Find where the given text appears and provide that cell's center as (X, Y) coordinate. 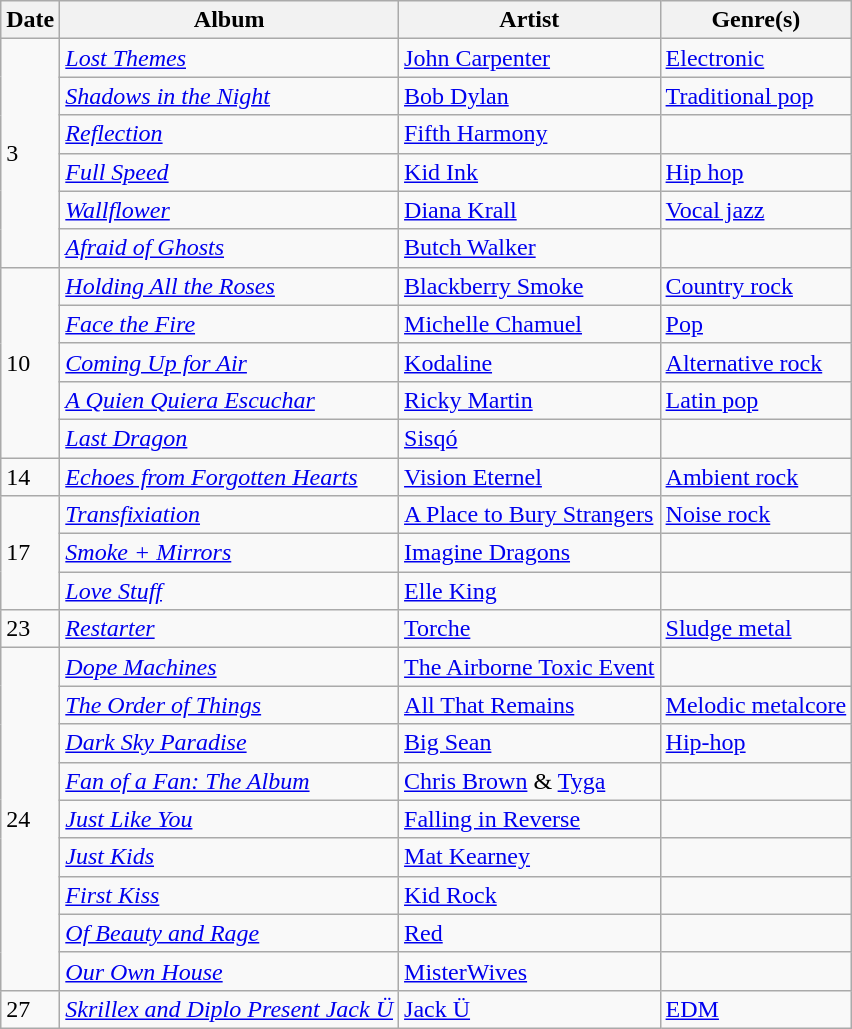
27 (30, 1009)
Blackberry Smoke (530, 286)
The Order of Things (230, 705)
First Kiss (230, 895)
Noise rock (756, 515)
Mat Kearney (530, 857)
Country rock (756, 286)
14 (30, 477)
Just Kids (230, 857)
MisterWives (530, 971)
Torche (530, 629)
23 (30, 629)
Wallflower (230, 210)
Diana Krall (530, 210)
Fifth Harmony (530, 134)
Full Speed (230, 172)
Alternative rock (756, 362)
Ricky Martin (530, 400)
Fan of a Fan: The Album (230, 781)
Big Sean (530, 743)
Our Own House (230, 971)
Vision Eternel (530, 477)
Vocal jazz (756, 210)
Of Beauty and Rage (230, 933)
24 (30, 820)
Last Dragon (230, 438)
17 (30, 553)
Just Like You (230, 819)
Sisqó (530, 438)
Pop (756, 324)
Latin pop (756, 400)
Kid Rock (530, 895)
Red (530, 933)
Melodic metalcore (756, 705)
Smoke + Mirrors (230, 553)
John Carpenter (530, 58)
Afraid of Ghosts (230, 248)
Michelle Chamuel (530, 324)
Coming Up for Air (230, 362)
All That Remains (530, 705)
Skrillex and Diplo Present Jack Ü (230, 1009)
Kodaline (530, 362)
Traditional pop (756, 96)
Jack Ü (530, 1009)
Dope Machines (230, 667)
Hip-hop (756, 743)
Elle King (530, 591)
Falling in Reverse (530, 819)
Dark Sky Paradise (230, 743)
Album (230, 20)
Imagine Dragons (530, 553)
The Airborne Toxic Event (530, 667)
Echoes from Forgotten Hearts (230, 477)
A Quien Quiera Escuchar (230, 400)
Transfixiation (230, 515)
3 (30, 153)
Genre(s) (756, 20)
Reflection (230, 134)
Date (30, 20)
EDM (756, 1009)
A Place to Bury Strangers (530, 515)
Love Stuff (230, 591)
10 (30, 362)
Chris Brown & Tyga (530, 781)
Butch Walker (530, 248)
Bob Dylan (530, 96)
Face the Fire (230, 324)
Holding All the Roses (230, 286)
Kid Ink (530, 172)
Sludge metal (756, 629)
Lost Themes (230, 58)
Electronic (756, 58)
Artist (530, 20)
Restarter (230, 629)
Hip hop (756, 172)
Shadows in the Night (230, 96)
Ambient rock (756, 477)
